Determine the [X, Y] coordinate at the center of the cell enclosing the given text.  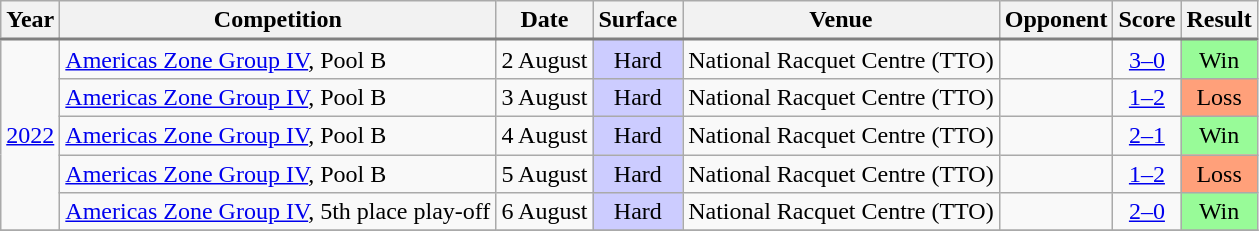
Americas Zone Group IV, 5th place play-off [278, 212]
Opponent [1056, 20]
6 August [544, 212]
3–0 [1147, 60]
Date [544, 20]
2–1 [1147, 135]
Result [1219, 20]
4 August [544, 135]
Surface [638, 20]
2–0 [1147, 212]
Score [1147, 20]
Competition [278, 20]
Year [30, 20]
2 August [544, 60]
5 August [544, 173]
3 August [544, 97]
2022 [30, 136]
Venue [842, 20]
